Scan for the cell matching the given text and deliver its (x, y) coordinate at center. 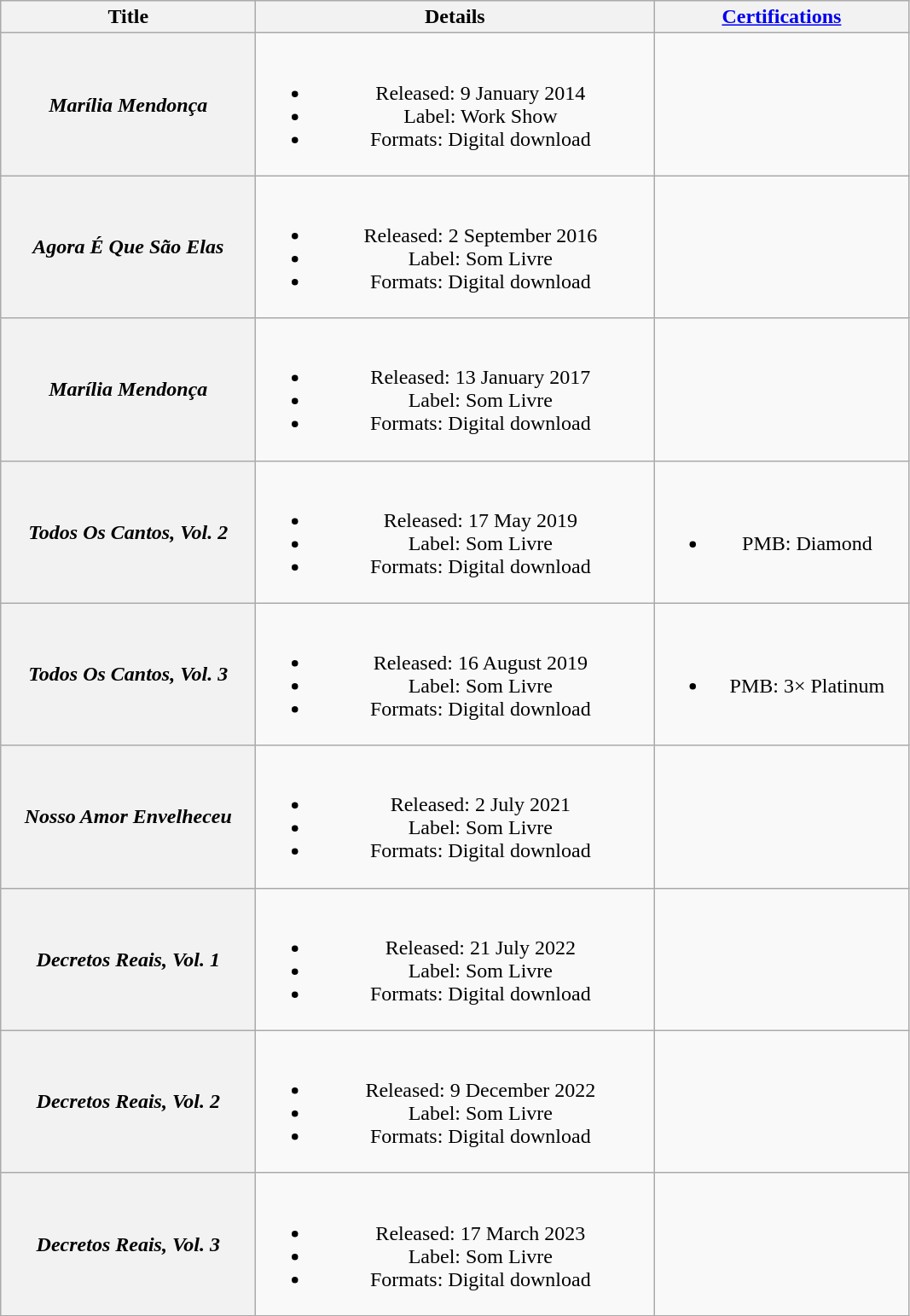
PMB: Diamond (781, 532)
Released: 2 July 2021Label: Som LivreFormats: Digital download (455, 817)
Todos Os Cantos, Vol. 2 (128, 532)
Details (455, 17)
Decretos Reais, Vol. 2 (128, 1102)
Todos Os Cantos, Vol. 3 (128, 674)
Certifications (781, 17)
Released: 13 January 2017Label: Som LivreFormats: Digital download (455, 389)
Released: 9 December 2022Label: Som LivreFormats: Digital download (455, 1102)
Released: 21 July 2022Label: Som LivreFormats: Digital download (455, 959)
Released: 17 March 2023Label: Som LivreFormats: Digital download (455, 1244)
Title (128, 17)
Decretos Reais, Vol. 1 (128, 959)
Released: 17 May 2019Label: Som LivreFormats: Digital download (455, 532)
Released: 2 September 2016Label: Som LivreFormats: Digital download (455, 247)
Released: 16 August 2019Label: Som LivreFormats: Digital download (455, 674)
Decretos Reais, Vol. 3 (128, 1244)
Agora É Que São Elas (128, 247)
Nosso Amor Envelheceu (128, 817)
Released: 9 January 2014Label: Work ShowFormats: Digital download (455, 104)
PMB: 3× Platinum (781, 674)
